Extract the [x, y] coordinate from the center of the cell holding the provided text.  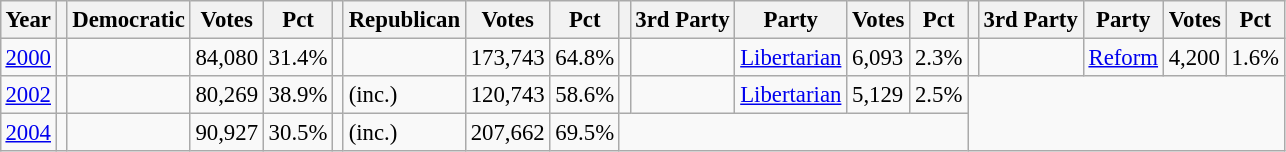
4,200 [1194, 57]
64.8% [584, 57]
5,129 [878, 95]
2.3% [939, 57]
2002 [28, 95]
2000 [28, 57]
69.5% [584, 133]
Republican [404, 20]
31.4% [298, 57]
38.9% [298, 95]
Reform [1123, 57]
6,093 [878, 57]
90,927 [226, 133]
2004 [28, 133]
30.5% [298, 133]
Democratic [128, 20]
58.6% [584, 95]
173,743 [508, 57]
80,269 [226, 95]
1.6% [1255, 57]
Year [28, 20]
120,743 [508, 95]
2.5% [939, 95]
207,662 [508, 133]
84,080 [226, 57]
